Search for the cell housing the specified text and yield its (x, y) center coordinate. 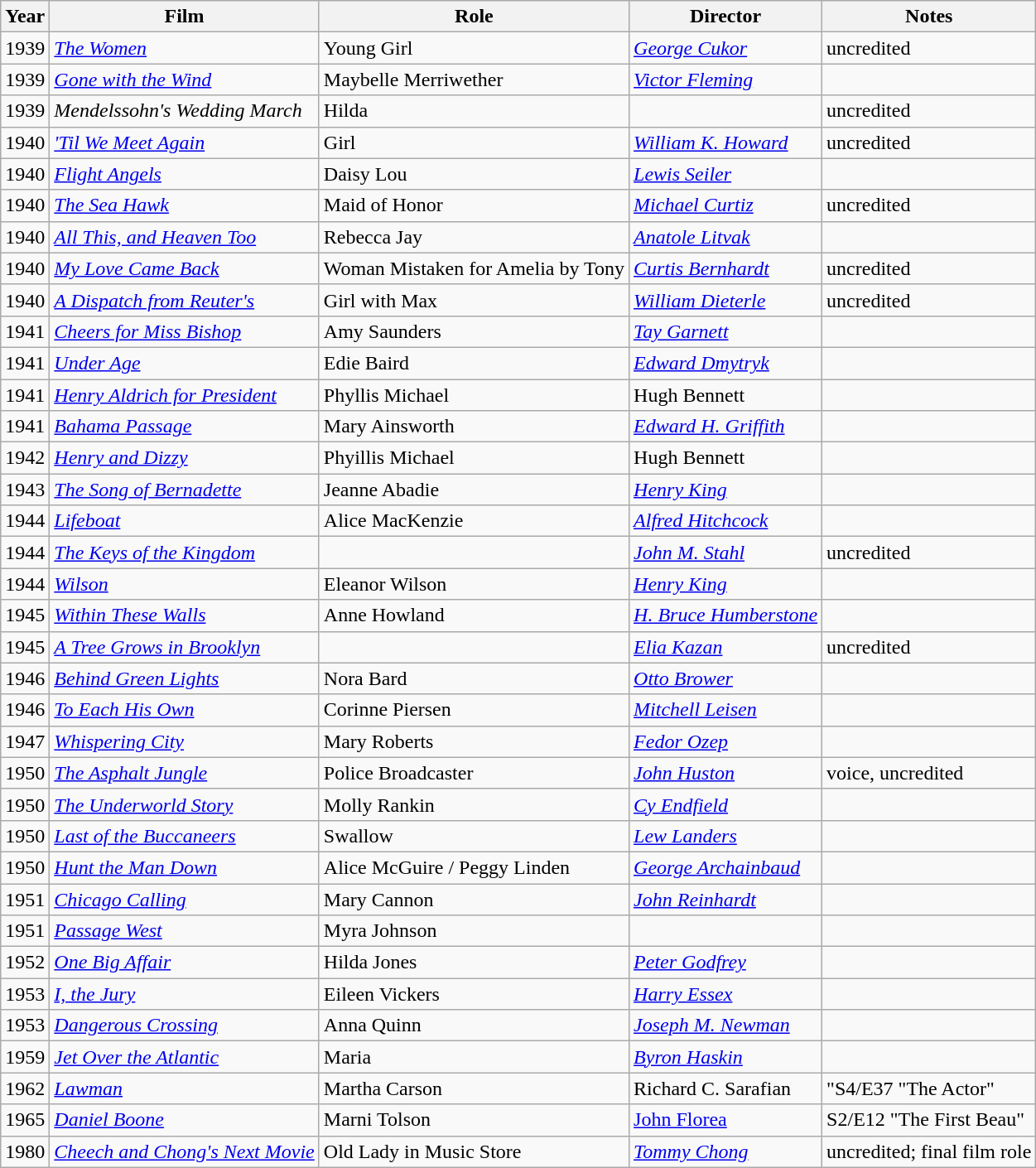
Chicago Calling (184, 899)
All This, and Heaven Too (184, 237)
Woman Mistaken for Amelia by Tony (474, 268)
1959 (25, 1057)
Police Broadcaster (474, 773)
1942 (25, 458)
Lawman (184, 1088)
William K. Howard (725, 142)
1947 (25, 741)
The Asphalt Jungle (184, 773)
Myra Johnson (474, 931)
Mendelssohn's Wedding March (184, 111)
Peter Godfrey (725, 963)
Cheers for Miss Bishop (184, 331)
S2/E12 "The First Beau" (929, 1120)
Role (474, 17)
Phyillis Michael (474, 458)
George Cukor (725, 48)
Daniel Boone (184, 1120)
Daisy Lou (474, 174)
One Big Affair (184, 963)
The Women (184, 48)
Alice MacKenzie (474, 521)
Phyllis Michael (474, 395)
Director (725, 17)
Anatole Litvak (725, 237)
The Song of Bernadette (184, 490)
Alfred Hitchcock (725, 521)
Joseph M. Newman (725, 1026)
George Archainbaud (725, 867)
Passage West (184, 931)
Curtis Bernhardt (725, 268)
The Sea Hawk (184, 205)
Behind Green Lights (184, 678)
Harry Essex (725, 994)
John M. Stahl (725, 553)
Edward H. Griffith (725, 427)
1962 (25, 1088)
Michael Curtiz (725, 205)
Under Age (184, 363)
Hunt the Man Down (184, 867)
Anna Quinn (474, 1026)
Cy Endfield (725, 804)
"S4/E37 "The Actor" (929, 1088)
Girl (474, 142)
Nora Bard (474, 678)
Whispering City (184, 741)
Corinne Piersen (474, 710)
Mitchell Leisen (725, 710)
Hilda Jones (474, 963)
A Tree Grows in Brooklyn (184, 647)
Cheech and Chong's Next Movie (184, 1151)
Victor Fleming (725, 80)
Lewis Seiler (725, 174)
Lifeboat (184, 521)
Dangerous Crossing (184, 1026)
A Dispatch from Reuter's (184, 300)
Anne Howland (474, 615)
Martha Carson (474, 1088)
Henry Aldrich for President (184, 395)
Wilson (184, 584)
William Dieterle (725, 300)
Tommy Chong (725, 1151)
H. Bruce Humberstone (725, 615)
Within These Walls (184, 615)
Swallow (474, 836)
'Til We Meet Again (184, 142)
The Keys of the Kingdom (184, 553)
1980 (25, 1151)
John Huston (725, 773)
The Underworld Story (184, 804)
Mary Roberts (474, 741)
Mary Ainsworth (474, 427)
Jeanne Abadie (474, 490)
John Reinhardt (725, 899)
1952 (25, 963)
Henry and Dizzy (184, 458)
1965 (25, 1120)
Rebecca Jay (474, 237)
Maria (474, 1057)
Marni Tolson (474, 1120)
John Florea (725, 1120)
I, the Jury (184, 994)
uncredited; final film role (929, 1151)
Year (25, 17)
Lew Landers (725, 836)
Edward Dmytryk (725, 363)
Eleanor Wilson (474, 584)
Otto Brower (725, 678)
Girl with Max (474, 300)
Edie Baird (474, 363)
Mary Cannon (474, 899)
Amy Saunders (474, 331)
Notes (929, 17)
Flight Angels (184, 174)
Bahama Passage (184, 427)
1943 (25, 490)
Film (184, 17)
Jet Over the Atlantic (184, 1057)
Hilda (474, 111)
My Love Came Back (184, 268)
Byron Haskin (725, 1057)
Tay Garnett (725, 331)
Fedor Ozep (725, 741)
Gone with the Wind (184, 80)
Young Girl (474, 48)
Maybelle Merriwether (474, 80)
Richard C. Sarafian (725, 1088)
Last of the Buccaneers (184, 836)
Molly Rankin (474, 804)
Alice McGuire / Peggy Linden (474, 867)
Maid of Honor (474, 205)
Elia Kazan (725, 647)
voice, uncredited (929, 773)
To Each His Own (184, 710)
Old Lady in Music Store (474, 1151)
Eileen Vickers (474, 994)
